Determine the (X, Y) coordinate at the center of the cell enclosing the given text.  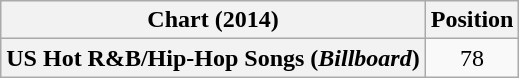
Chart (2014) (213, 20)
US Hot R&B/Hip-Hop Songs (Billboard) (213, 58)
78 (472, 58)
Position (472, 20)
